Search for the cell housing the specified text and yield its (X, Y) center coordinate. 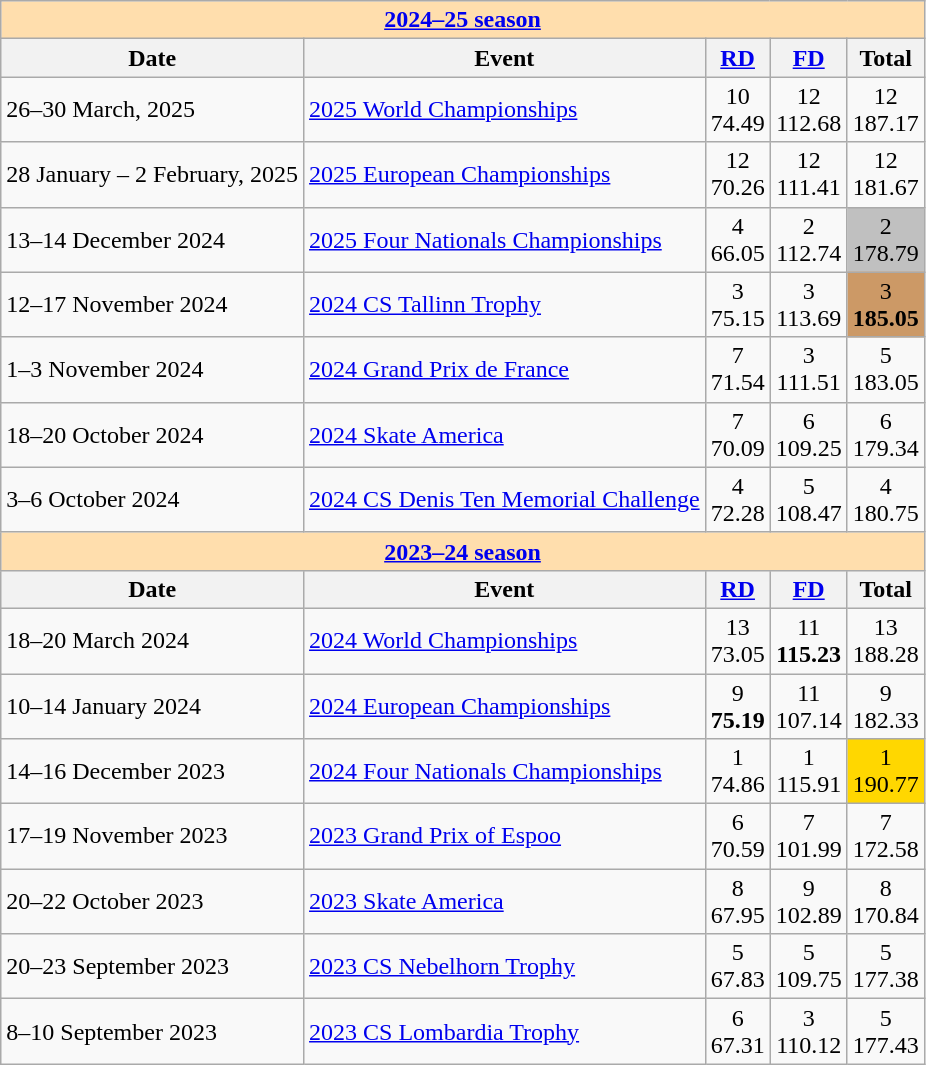
11 107.14 (808, 706)
1 115.91 (808, 772)
3 111.51 (808, 370)
12 70.26 (738, 174)
4 72.28 (738, 500)
2024 Grand Prix de France (505, 370)
7 172.58 (886, 836)
20–23 September 2023 (152, 966)
5 67.83 (738, 966)
1 74.86 (738, 772)
14–16 December 2023 (152, 772)
13 188.28 (886, 640)
3 113.69 (808, 304)
18–20 October 2024 (152, 434)
5 183.05 (886, 370)
2024 CS Tallinn Trophy (505, 304)
10 74.49 (738, 110)
18–20 March 2024 (152, 640)
2024–25 season (463, 20)
12 187.17 (886, 110)
3 75.15 (738, 304)
9 75.19 (738, 706)
5 177.38 (886, 966)
2024 CS Denis Ten Memorial Challenge (505, 500)
9 182.33 (886, 706)
2024 Skate America (505, 434)
5 108.47 (808, 500)
6 67.31 (738, 1032)
2025 Four Nationals Championships (505, 240)
6 70.59 (738, 836)
10–14 January 2024 (152, 706)
13 73.05 (738, 640)
2024 European Championships (505, 706)
2023 CS Lombardia Trophy (505, 1032)
20–22 October 2023 (152, 902)
1 190.77 (886, 772)
2025 World Championships (505, 110)
26–30 March, 2025 (152, 110)
7 101.99 (808, 836)
6 109.25 (808, 434)
4 180.75 (886, 500)
3 110.12 (808, 1032)
7 70.09 (738, 434)
9 102.89 (808, 902)
2 112.74 (808, 240)
1–3 November 2024 (152, 370)
2023 Grand Prix of Espoo (505, 836)
4 66.05 (738, 240)
5 177.43 (886, 1032)
12 111.41 (808, 174)
8 67.95 (738, 902)
2024 World Championships (505, 640)
8–10 September 2023 (152, 1032)
7 71.54 (738, 370)
17–19 November 2023 (152, 836)
5 109.75 (808, 966)
2023–24 season (463, 551)
3 185.05 (886, 304)
13–14 December 2024 (152, 240)
6 179.34 (886, 434)
3–6 October 2024 (152, 500)
2023 Skate America (505, 902)
8 170.84 (886, 902)
12–17 November 2024 (152, 304)
11 115.23 (808, 640)
12 112.68 (808, 110)
2024 Four Nationals Championships (505, 772)
28 January – 2 February, 2025 (152, 174)
12 181.67 (886, 174)
2 178.79 (886, 240)
2025 European Championships (505, 174)
2023 CS Nebelhorn Trophy (505, 966)
